From the cell containing the given text, extract its center point as [X, Y] coordinate. 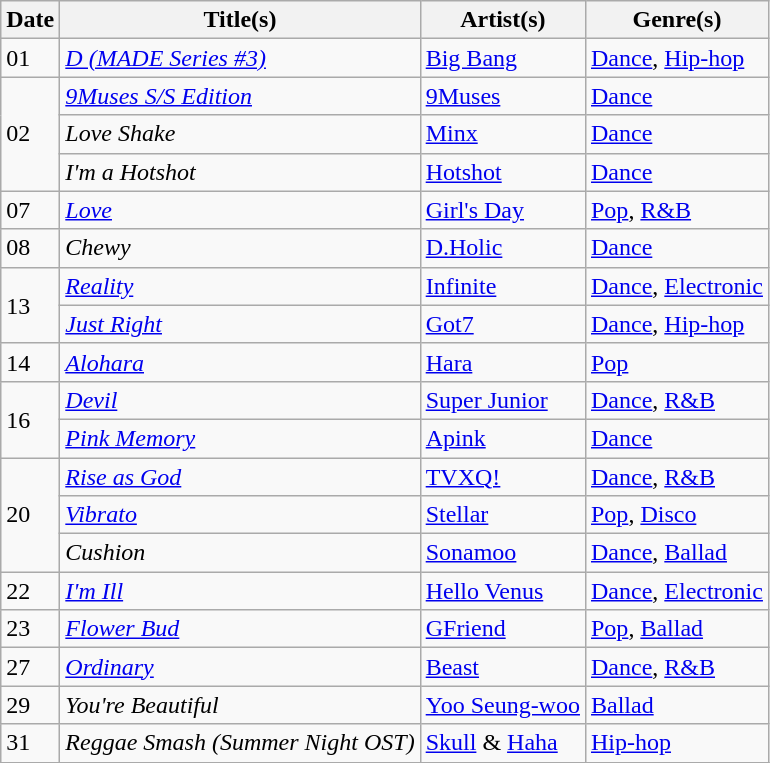
Dance, Ballad [676, 553]
20 [30, 515]
I'm Ill [240, 591]
9Muses [502, 96]
D (MADE Series #3) [240, 58]
14 [30, 362]
Yoo Seung-woo [502, 705]
02 [30, 134]
01 [30, 58]
Super Junior [502, 400]
Love Shake [240, 134]
Vibrato [240, 515]
13 [30, 305]
Cushion [240, 553]
Just Right [240, 324]
Hip-hop [676, 743]
Skull & Haha [502, 743]
Chewy [240, 248]
Apink [502, 438]
Rise as God [240, 477]
Genre(s) [676, 20]
31 [30, 743]
Date [30, 20]
I'm a Hotshot [240, 172]
Got7 [502, 324]
Pink Memory [240, 438]
Alohara [240, 362]
Reality [240, 286]
You're Beautiful [240, 705]
Pop, R&B [676, 210]
29 [30, 705]
Flower Bud [240, 629]
Pop, Disco [676, 515]
Hello Venus [502, 591]
GFriend [502, 629]
16 [30, 419]
Minx [502, 134]
Pop, Ballad [676, 629]
Devil [240, 400]
Reggae Smash (Summer Night OST) [240, 743]
Girl's Day [502, 210]
Ordinary [240, 667]
Hotshot [502, 172]
9Muses S/S Edition [240, 96]
Artist(s) [502, 20]
23 [30, 629]
Title(s) [240, 20]
Sonamoo [502, 553]
Stellar [502, 515]
Infinite [502, 286]
Love [240, 210]
Big Bang [502, 58]
Pop [676, 362]
D.Holic [502, 248]
07 [30, 210]
Hara [502, 362]
Beast [502, 667]
27 [30, 667]
08 [30, 248]
Ballad [676, 705]
22 [30, 591]
TVXQ! [502, 477]
